Locate the cell with the specified text and output its (x, y) center coordinate. 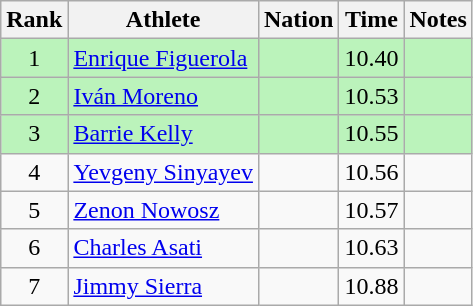
4 (34, 172)
7 (34, 286)
Nation (298, 20)
Time (372, 20)
Athlete (164, 20)
3 (34, 134)
5 (34, 210)
Yevgeny Sinyayev (164, 172)
Iván Moreno (164, 96)
10.57 (372, 210)
10.56 (372, 172)
Notes (438, 20)
6 (34, 248)
Charles Asati (164, 248)
Rank (34, 20)
10.55 (372, 134)
Enrique Figuerola (164, 58)
10.63 (372, 248)
Jimmy Sierra (164, 286)
10.88 (372, 286)
Barrie Kelly (164, 134)
10.53 (372, 96)
1 (34, 58)
2 (34, 96)
Zenon Nowosz (164, 210)
10.40 (372, 58)
